Capture the cell that displays the provided text and extract its [X, Y] central coordinate. 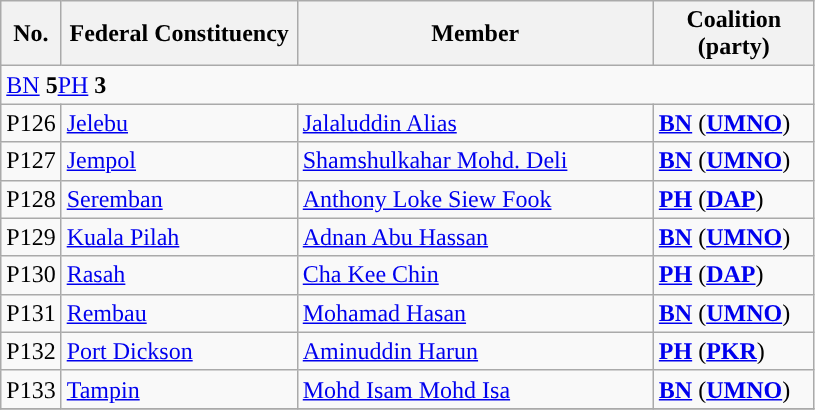
Port Dickson [179, 351]
No. [31, 34]
Rembau [179, 313]
PH (PKR) [734, 351]
Adnan Abu Hassan [475, 237]
Cha Kee Chin [475, 275]
P126 [31, 123]
BN 5PH 3 [408, 85]
P132 [31, 351]
P131 [31, 313]
Coalition (party) [734, 34]
Rasah [179, 275]
Kuala Pilah [179, 237]
Aminuddin Harun [475, 351]
Jelebu [179, 123]
P130 [31, 275]
Tampin [179, 389]
Seremban [179, 199]
P129 [31, 237]
Shamshulkahar Mohd. Deli [475, 161]
P127 [31, 161]
Member [475, 34]
Jalaluddin Alias [475, 123]
Mohamad Hasan [475, 313]
Anthony Loke Siew Fook [475, 199]
Jempol [179, 161]
Mohd Isam Mohd Isa [475, 389]
P128 [31, 199]
P133 [31, 389]
Federal Constituency [179, 34]
